Determine the [x, y] coordinate at the center of the cell enclosing the given text.  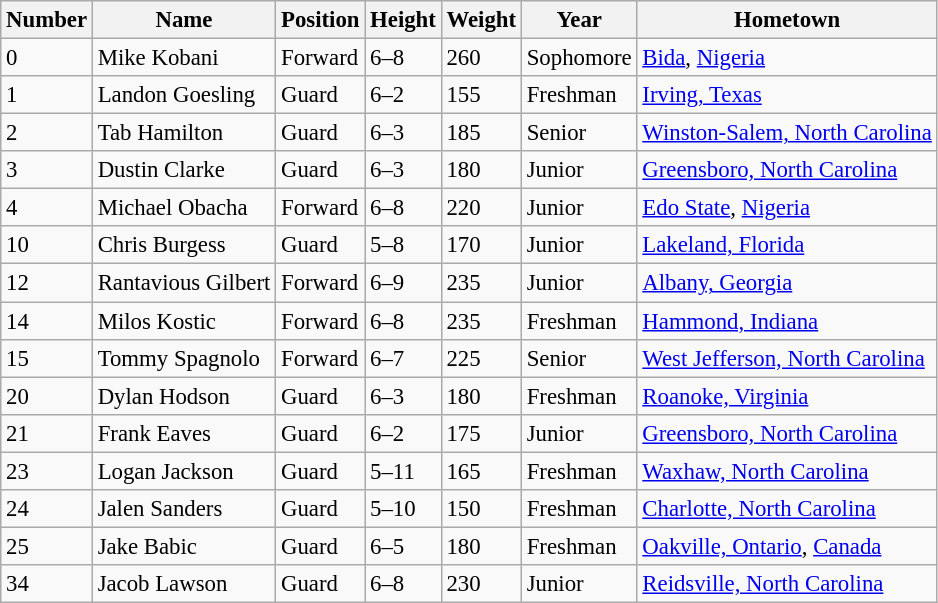
225 [481, 358]
Chris Burgess [184, 245]
Landon Goesling [184, 95]
Year [579, 20]
West Jefferson, North Carolina [787, 358]
21 [47, 433]
Bida, Nigeria [787, 58]
Oakville, Ontario, Canada [787, 546]
15 [47, 358]
155 [481, 95]
Hometown [787, 20]
6–9 [403, 283]
230 [481, 584]
3 [47, 170]
Winston-Salem, North Carolina [787, 133]
165 [481, 471]
Height [403, 20]
Logan Jackson [184, 471]
170 [481, 245]
Jacob Lawson [184, 584]
260 [481, 58]
185 [481, 133]
Roanoke, Virginia [787, 396]
10 [47, 245]
Milos Kostic [184, 321]
Waxhaw, North Carolina [787, 471]
34 [47, 584]
12 [47, 283]
1 [47, 95]
Reidsville, North Carolina [787, 584]
20 [47, 396]
5–11 [403, 471]
Jake Babic [184, 546]
220 [481, 208]
Charlotte, North Carolina [787, 509]
Tommy Spagnolo [184, 358]
2 [47, 133]
175 [481, 433]
Number [47, 20]
Jalen Sanders [184, 509]
150 [481, 509]
Dustin Clarke [184, 170]
5–8 [403, 245]
6–5 [403, 546]
Edo State, Nigeria [787, 208]
Position [320, 20]
Dylan Hodson [184, 396]
Irving, Texas [787, 95]
25 [47, 546]
14 [47, 321]
Frank Eaves [184, 433]
Mike Kobani [184, 58]
Weight [481, 20]
Lakeland, Florida [787, 245]
24 [47, 509]
5–10 [403, 509]
4 [47, 208]
0 [47, 58]
Tab Hamilton [184, 133]
6–7 [403, 358]
23 [47, 471]
Hammond, Indiana [787, 321]
Albany, Georgia [787, 283]
Michael Obacha [184, 208]
Name [184, 20]
Rantavious Gilbert [184, 283]
Sophomore [579, 58]
